Provide the [X, Y] coordinate of the cell's center where the given text is located.  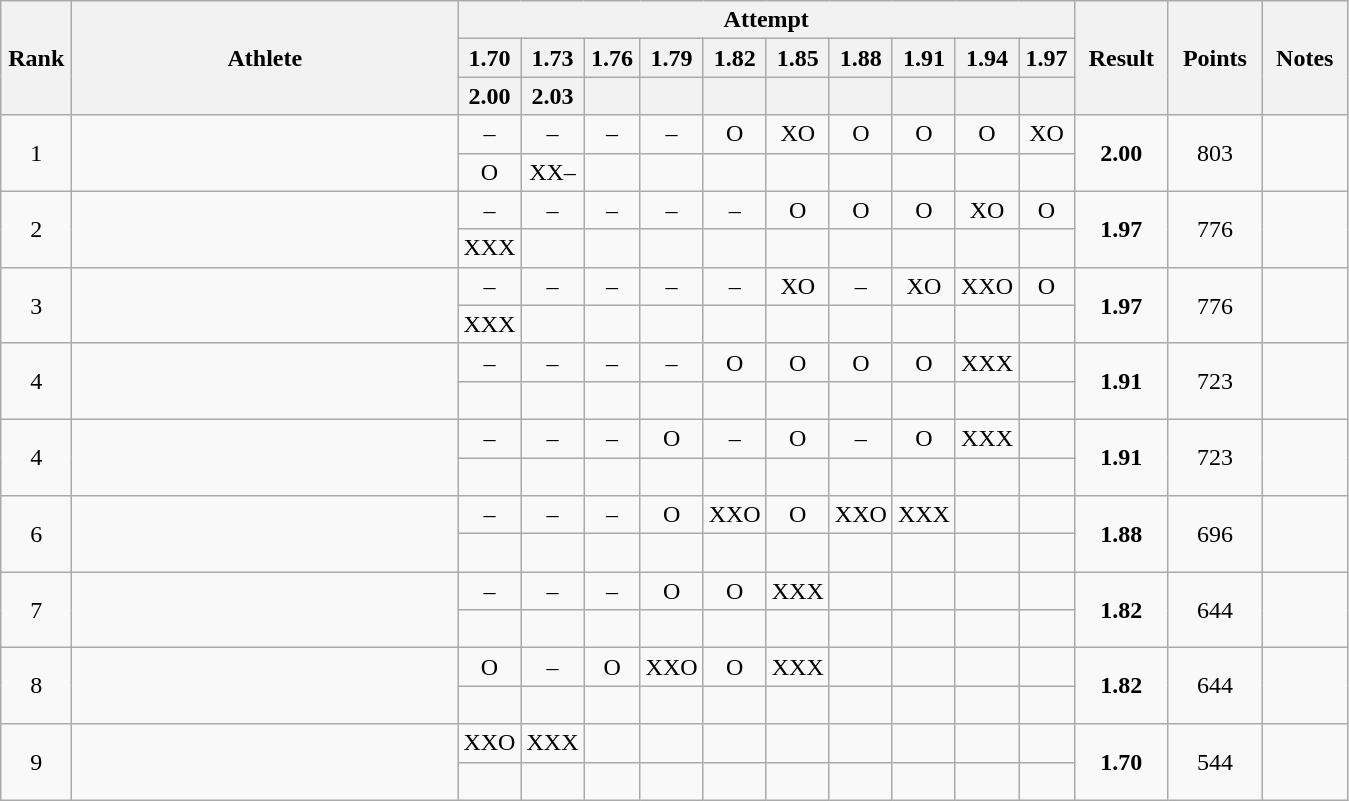
2 [36, 229]
9 [36, 762]
1 [36, 153]
Points [1215, 58]
2.03 [552, 96]
803 [1215, 153]
8 [36, 686]
Athlete [265, 58]
3 [36, 305]
1.85 [798, 58]
696 [1215, 534]
6 [36, 534]
1.73 [552, 58]
XX– [552, 172]
1.79 [672, 58]
Result [1122, 58]
7 [36, 610]
544 [1215, 762]
1.94 [986, 58]
1.76 [612, 58]
Rank [36, 58]
Attempt [766, 20]
Notes [1305, 58]
